Determine the [x, y] coordinate at the center of the cell enclosing the given text.  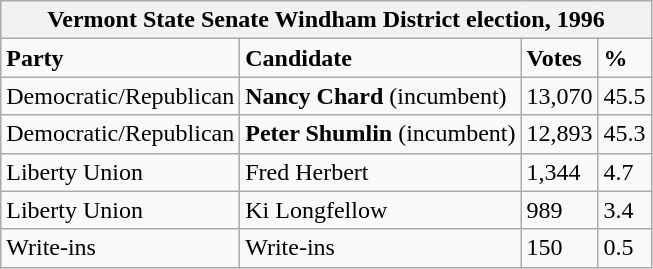
13,070 [560, 96]
Ki Longfellow [380, 210]
Fred Herbert [380, 172]
Party [120, 58]
Votes [560, 58]
Candidate [380, 58]
4.7 [624, 172]
12,893 [560, 134]
989 [560, 210]
Peter Shumlin (incumbent) [380, 134]
% [624, 58]
Vermont State Senate Windham District election, 1996 [326, 20]
150 [560, 248]
45.5 [624, 96]
Nancy Chard (incumbent) [380, 96]
1,344 [560, 172]
3.4 [624, 210]
45.3 [624, 134]
0.5 [624, 248]
